Scan for the cell matching the given text and deliver its [X, Y] coordinate at center. 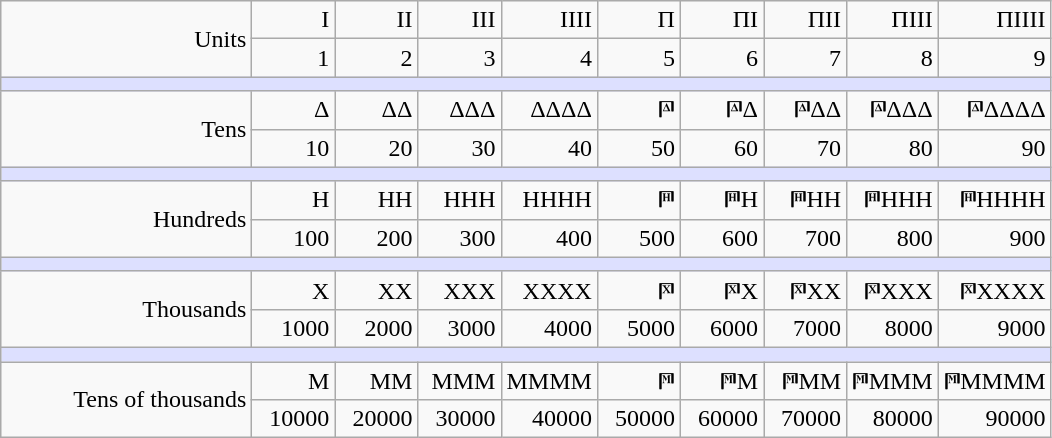
ΜΜ [376, 381]
30 [460, 148]
2 [376, 58]
ΔΔ [376, 110]
8000 [893, 328]
𐅆ΧΧ [806, 290]
20000 [376, 419]
700 [806, 238]
60 [722, 148]
8 [893, 58]
𐅄ΔΔΔ [893, 110]
𐅇ΜΜΜΜ [994, 381]
600 [722, 238]
6 [722, 58]
7 [806, 58]
𐅆ΧΧΧ [893, 290]
900 [994, 238]
𐅅Η [722, 200]
ΜΜΜ [460, 381]
90 [994, 148]
ΜΜΜΜ [549, 381]
𐅅 [638, 200]
Tens [126, 129]
30000 [460, 419]
ΗΗΗΗ [549, 200]
Hundreds [126, 219]
𐅄ΔΔ [806, 110]
70000 [806, 419]
ΗΗ [376, 200]
7000 [806, 328]
Tens of thousands [126, 400]
10000 [294, 419]
𐅇 [638, 381]
200 [376, 238]
80000 [893, 419]
II [376, 20]
ΧΧ [376, 290]
300 [460, 238]
ΗΗΗ [460, 200]
ΔΔΔΔ [549, 110]
Η [294, 200]
50000 [638, 419]
40 [549, 148]
IIII [549, 20]
5000 [638, 328]
ΧΧΧΧ [549, 290]
1000 [294, 328]
50 [638, 148]
80 [893, 148]
9 [994, 58]
4000 [549, 328]
𐅇ΜΜ [806, 381]
10 [294, 148]
ΠIIII [994, 20]
800 [893, 238]
𐅆Χ [722, 290]
ΔΔΔ [460, 110]
Μ [294, 381]
Δ [294, 110]
Χ [294, 290]
𐅅ΗΗΗΗ [994, 200]
4 [549, 58]
20 [376, 148]
ΠII [806, 20]
2000 [376, 328]
500 [638, 238]
ΠI [722, 20]
𐅇ΜΜΜ [893, 381]
𐅆 [638, 290]
1 [294, 58]
9000 [994, 328]
III [460, 20]
Ι [294, 20]
5 [638, 58]
Thousands [126, 309]
Units [126, 39]
ΠIII [893, 20]
60000 [722, 419]
𐅅ΗΗ [806, 200]
Π [638, 20]
ΧΧΧ [460, 290]
400 [549, 238]
70 [806, 148]
𐅄ΔΔΔΔ [994, 110]
𐅄Δ [722, 110]
90000 [994, 419]
100 [294, 238]
3 [460, 58]
𐅆ΧΧΧΧ [994, 290]
40000 [549, 419]
3000 [460, 328]
𐅄 [638, 110]
𐅇Μ [722, 381]
𐅅ΗΗΗ [893, 200]
6000 [722, 328]
